For the text-containing cell, return its midpoint in [x, y] coordinate format. 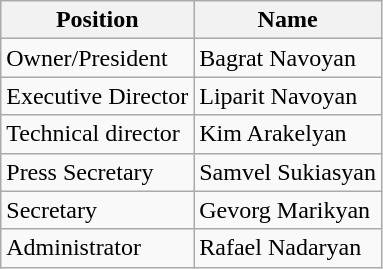
Gevorg Marikyan [288, 210]
Position [98, 20]
Technical director [98, 134]
Liparit Navoyan [288, 96]
Bagrat Navoyan [288, 58]
Name [288, 20]
Secretary [98, 210]
Press Secretary [98, 172]
Samvel Sukiasyan [288, 172]
Rafael Nadaryan [288, 248]
Executive Director [98, 96]
Owner/President [98, 58]
Kim Arakelyan [288, 134]
Administrator [98, 248]
